Scan for the cell matching the given text and deliver its [X, Y] coordinate at center. 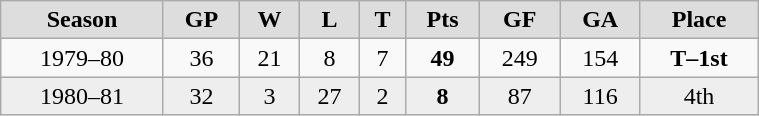
21 [269, 58]
32 [201, 96]
7 [382, 58]
87 [520, 96]
4th [698, 96]
GA [600, 20]
3 [269, 96]
Place [698, 20]
GF [520, 20]
Season [82, 20]
W [269, 20]
36 [201, 58]
GP [201, 20]
27 [329, 96]
154 [600, 58]
T [382, 20]
49 [443, 58]
1979–80 [82, 58]
1980–81 [82, 96]
249 [520, 58]
Pts [443, 20]
T–1st [698, 58]
116 [600, 96]
2 [382, 96]
L [329, 20]
